For the text-containing cell, return its midpoint in [X, Y] coordinate format. 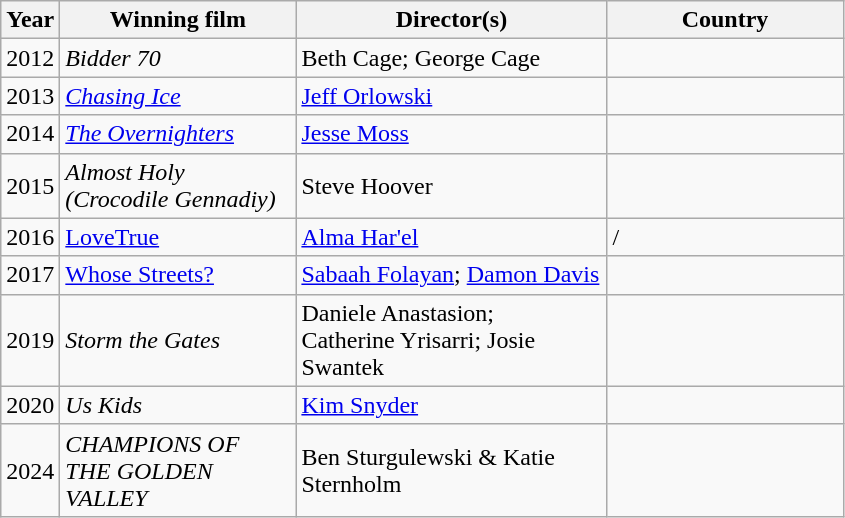
Steve Hoover [452, 186]
Alma Har'el [452, 237]
Beth Cage; George Cage [452, 58]
2012 [30, 58]
2020 [30, 405]
2014 [30, 134]
The Overnighters [178, 134]
2015 [30, 186]
Country [725, 20]
Winning film [178, 20]
Us Kids [178, 405]
Bidder 70 [178, 58]
Chasing Ice [178, 96]
2016 [30, 237]
2019 [30, 340]
Storm the Gates [178, 340]
Year [30, 20]
Daniele Anastasion; Catherine Yrisarri; Josie Swantek [452, 340]
2017 [30, 275]
Ben Sturgulewski & Katie Sternholm [452, 470]
Sabaah Folayan; Damon Davis [452, 275]
LoveTrue [178, 237]
Jeff Orlowski [452, 96]
Almost Holy(Crocodile Gennadiy) [178, 186]
Director(s) [452, 20]
2013 [30, 96]
2024 [30, 470]
Whose Streets? [178, 275]
Jesse Moss [452, 134]
CHAMPIONS OF THE GOLDEN VALLEY [178, 470]
/ [725, 237]
Kim Snyder [452, 405]
